Detect which cell encompasses the target text, then output its [X, Y] center coordinate. 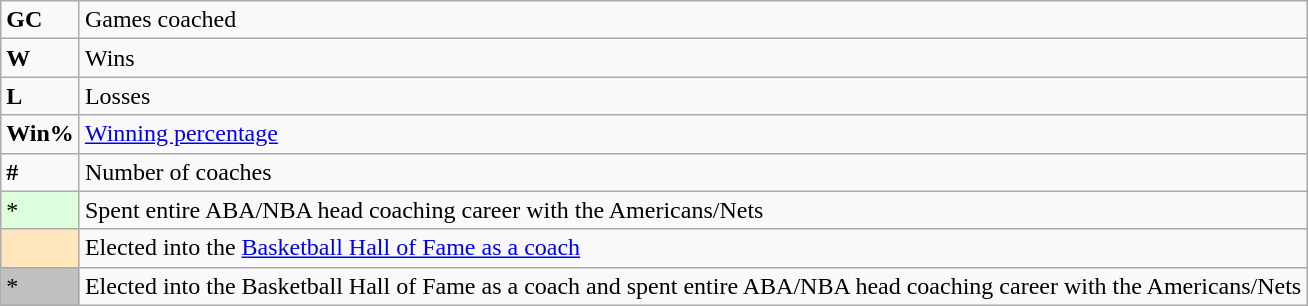
Number of coaches [692, 172]
GC [40, 20]
Elected into the Basketball Hall of Fame as a coach [692, 248]
W [40, 58]
Win% [40, 134]
Losses [692, 96]
Wins [692, 58]
Elected into the Basketball Hall of Fame as a coach and spent entire ABA/NBA head coaching career with the Americans/Nets [692, 286]
L [40, 96]
Spent entire ABA/NBA head coaching career with the Americans/Nets [692, 210]
# [40, 172]
Winning percentage [692, 134]
Games coached [692, 20]
